Return the [x, y] coordinate for the center point of the cell that contains the specified text.  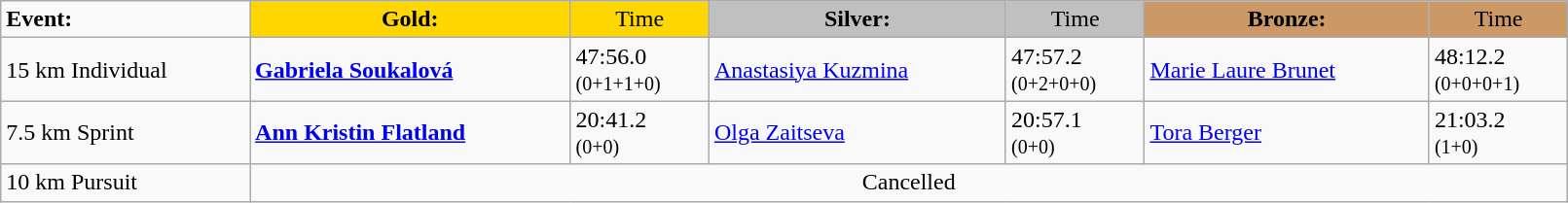
7.5 km Sprint [126, 132]
Gold: [411, 19]
Silver: [857, 19]
47:56.0(0+1+1+0) [639, 70]
21:03.2(1+0) [1498, 132]
Event: [126, 19]
15 km Individual [126, 70]
10 km Pursuit [126, 183]
Tora Berger [1287, 132]
Anastasiya Kuzmina [857, 70]
Olga Zaitseva [857, 132]
Cancelled [909, 183]
Ann Kristin Flatland [411, 132]
47:57.2(0+2+0+0) [1075, 70]
Bronze: [1287, 19]
48:12.2(0+0+0+1) [1498, 70]
Marie Laure Brunet [1287, 70]
Gabriela Soukalová [411, 70]
20:57.1(0+0) [1075, 132]
20:41.2(0+0) [639, 132]
